Search for the cell housing the specified text and yield its [x, y] center coordinate. 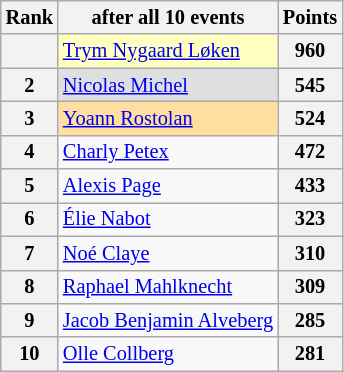
Rank [30, 17]
433 [310, 186]
524 [310, 118]
5 [30, 186]
545 [310, 85]
2 [30, 85]
Noé Claye [168, 253]
472 [310, 152]
Nicolas Michel [168, 85]
3 [30, 118]
285 [310, 320]
Jacob Benjamin Alveberg [168, 320]
Trym Nygaard Løken [168, 51]
309 [310, 287]
310 [310, 253]
7 [30, 253]
after all 10 events [168, 17]
9 [30, 320]
Alexis Page [168, 186]
10 [30, 354]
6 [30, 219]
4 [30, 152]
Yoann Rostolan [168, 118]
960 [310, 51]
Olle Collberg [168, 354]
281 [310, 354]
Points [310, 17]
Raphael Mahlknecht [168, 287]
323 [310, 219]
Élie Nabot [168, 219]
Charly Petex [168, 152]
8 [30, 287]
